Extract the (X, Y) coordinate from the center of the cell holding the provided text.  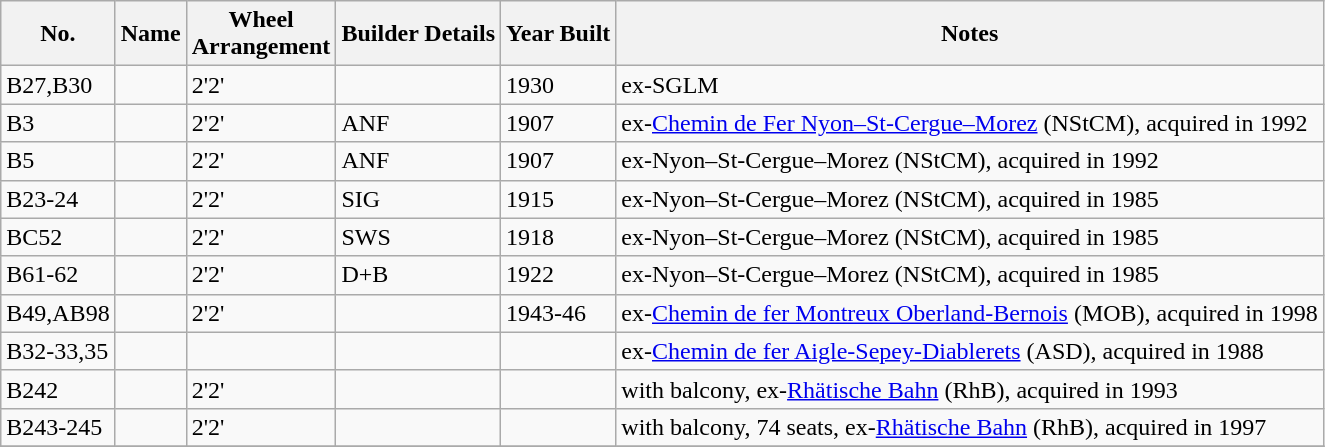
Name (150, 34)
1922 (558, 275)
B3 (58, 123)
B5 (58, 161)
ex-SGLM (970, 85)
Notes (970, 34)
Wheel Arrangement (261, 34)
Builder Details (418, 34)
ex-Chemin de Fer Nyon–St-Cergue–Morez (NStCM), acquired in 1992 (970, 123)
Year Built (558, 34)
ex-Nyon–St-Cergue–Morez (NStCM), acquired in 1992 (970, 161)
BC52 (58, 237)
B23-24 (58, 199)
1930 (558, 85)
1943-46 (558, 313)
B242 (58, 389)
ex-Chemin de fer Aigle-Sepey-Diablerets (ASD), acquired in 1988 (970, 351)
D+B (418, 275)
SWS (418, 237)
B32-33,35 (58, 351)
ex-Chemin de fer Montreux Oberland-Bernois (MOB), acquired in 1998 (970, 313)
B49,AB98 (58, 313)
B27,B30 (58, 85)
1915 (558, 199)
with balcony, ex-Rhätische Bahn (RhB), acquired in 1993 (970, 389)
B61-62 (58, 275)
SIG (418, 199)
B243-245 (58, 427)
No. (58, 34)
1918 (558, 237)
with balcony, 74 seats, ex-Rhätische Bahn (RhB), acquired in 1997 (970, 427)
